Scan for the cell matching the given text and deliver its [x, y] coordinate at center. 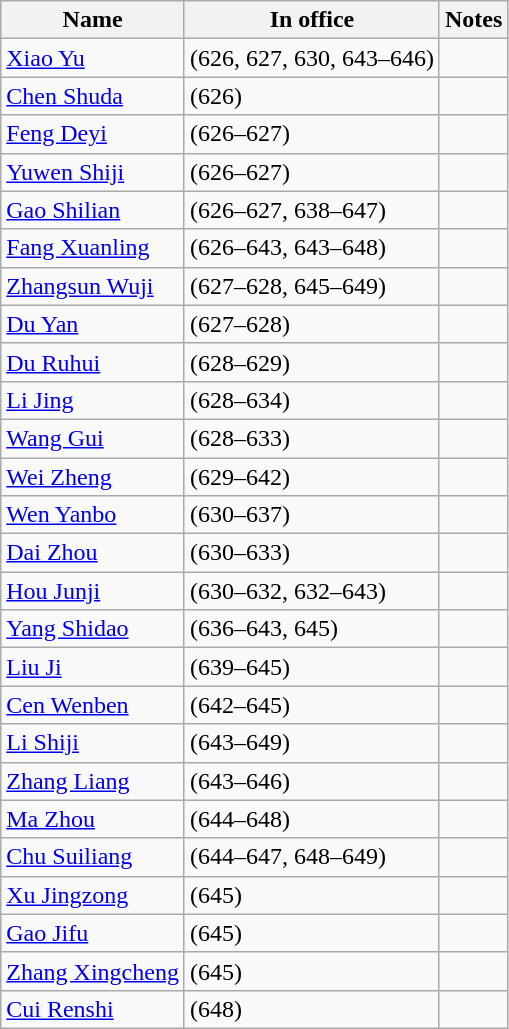
Li Jing [93, 400]
(643–646) [312, 781]
(642–645) [312, 705]
Xu Jingzong [93, 895]
(628–634) [312, 400]
Xiao Yu [93, 58]
Fang Xuanling [93, 248]
Li Shiji [93, 743]
Gao Jifu [93, 933]
Wang Gui [93, 438]
Cui Renshi [93, 1009]
Hou Junji [93, 591]
Zhangsun Wuji [93, 286]
(626–627, 638–647) [312, 210]
Name [93, 20]
(636–643, 645) [312, 629]
(626, 627, 630, 643–646) [312, 58]
Wen Yanbo [93, 515]
Du Ruhui [93, 362]
Liu Ji [93, 667]
In office [312, 20]
Zhang Xingcheng [93, 971]
Chu Suiliang [93, 857]
(630–632, 632–643) [312, 591]
(630–633) [312, 553]
Cen Wenben [93, 705]
(627–628) [312, 324]
Yang Shidao [93, 629]
(643–649) [312, 743]
(639–645) [312, 667]
(644–647, 648–649) [312, 857]
Wei Zheng [93, 477]
(628–629) [312, 362]
Notes [473, 20]
Dai Zhou [93, 553]
(629–642) [312, 477]
(628–633) [312, 438]
Gao Shilian [93, 210]
Chen Shuda [93, 96]
Feng Deyi [93, 134]
(630–637) [312, 515]
Zhang Liang [93, 781]
(644–648) [312, 819]
Du Yan [93, 324]
(626) [312, 96]
(648) [312, 1009]
(627–628, 645–649) [312, 286]
(626–643, 643–648) [312, 248]
Yuwen Shiji [93, 172]
Ma Zhou [93, 819]
